Extract the (X, Y) coordinate from the center of the cell holding the provided text.  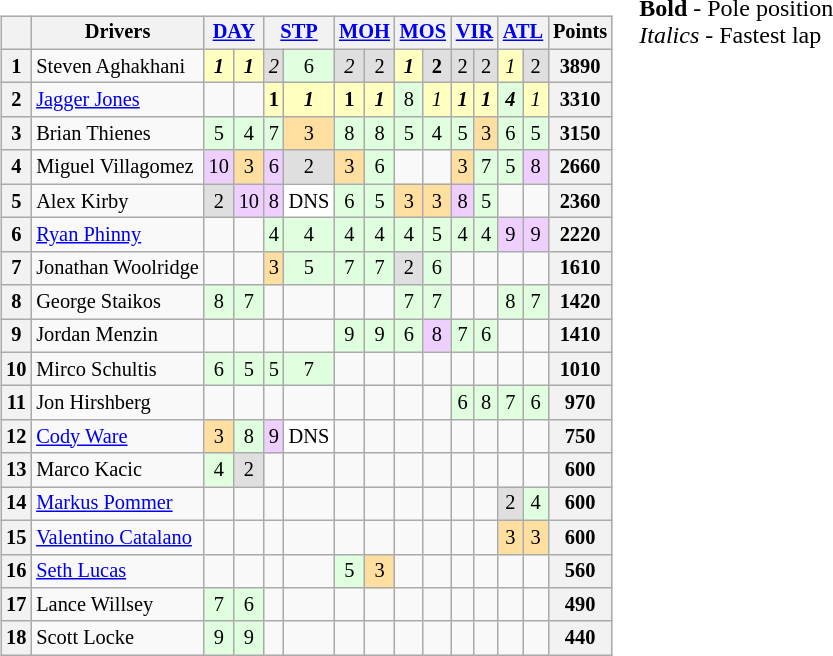
MOS (423, 33)
Drivers (117, 33)
Jon Hirshberg (117, 403)
Marco Kacic (117, 470)
2660 (580, 167)
560 (580, 571)
440 (580, 638)
2220 (580, 235)
Valentino Catalano (117, 537)
970 (580, 403)
Cody Ware (117, 437)
Jordan Menzin (117, 336)
Steven Aghakhani (117, 66)
11 (16, 403)
DAY (234, 33)
George Staikos (117, 302)
3890 (580, 66)
VIR (474, 33)
14 (16, 504)
Lance Willsey (117, 605)
Seth Lucas (117, 571)
2360 (580, 201)
3310 (580, 100)
1010 (580, 369)
Alex Kirby (117, 201)
490 (580, 605)
Ryan Phinny (117, 235)
13 (16, 470)
Miguel Villagomez (117, 167)
15 (16, 537)
Mirco Schultis (117, 369)
Markus Pommer (117, 504)
12 (16, 437)
18 (16, 638)
Points (580, 33)
1410 (580, 336)
16 (16, 571)
ATL (523, 33)
1610 (580, 268)
MOH (364, 33)
Scott Locke (117, 638)
3150 (580, 134)
1420 (580, 302)
Jonathan Woolridge (117, 268)
Brian Thienes (117, 134)
17 (16, 605)
750 (580, 437)
Jagger Jones (117, 100)
STP (299, 33)
